Extract the (x, y) coordinate from the center of the cell holding the provided text.  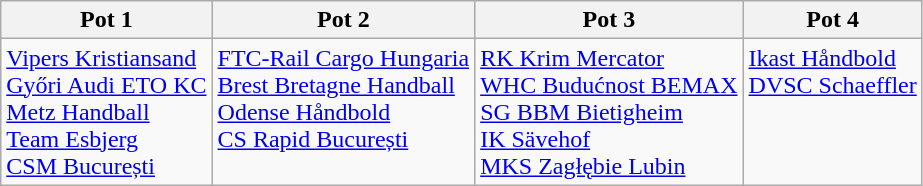
RK Krim Mercator WHC Budućnost BEMAX SG BBM Bietigheim IK Sävehof MKS Zagłębie Lubin (609, 112)
Ikast Håndbold DVSC Schaeffler (832, 112)
Pot 3 (609, 20)
Pot 2 (344, 20)
FTC-Rail Cargo Hungaria Brest Bretagne Handball Odense Håndbold CS Rapid București (344, 112)
Vipers Kristiansand Győri Audi ETO KC Metz Handball Team Esbjerg CSM București (106, 112)
Pot 4 (832, 20)
Pot 1 (106, 20)
